For the text-containing cell, return its midpoint in (X, Y) coordinate format. 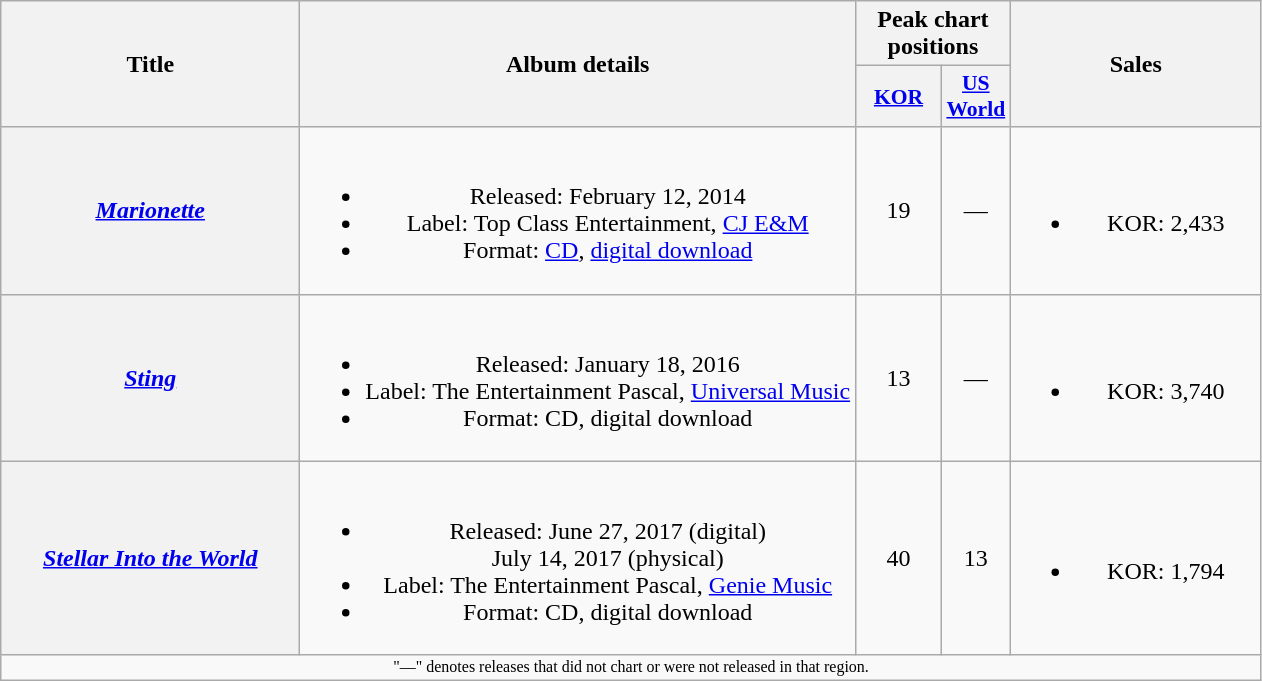
KOR: 2,433 (1136, 210)
Album details (578, 64)
19 (899, 210)
Title (150, 64)
KOR (899, 96)
KOR: 1,794 (1136, 558)
Peak chartpositions (934, 34)
Sting (150, 378)
Stellar Into the World (150, 558)
Sales (1136, 64)
"—" denotes releases that did not chart or were not released in that region. (632, 667)
40 (899, 558)
Released: January 18, 2016Label: The Entertainment Pascal, Universal MusicFormat: CD, digital download (578, 378)
US World (976, 96)
KOR: 3,740 (1136, 378)
Released: February 12, 2014Label: Top Class Entertainment, CJ E&MFormat: CD, digital download (578, 210)
Released: June 27, 2017 (digital)July 14, 2017 (physical)Label: The Entertainment Pascal, Genie MusicFormat: CD, digital download (578, 558)
Marionette (150, 210)
